Return [x, y] of the center of cell containing provided text 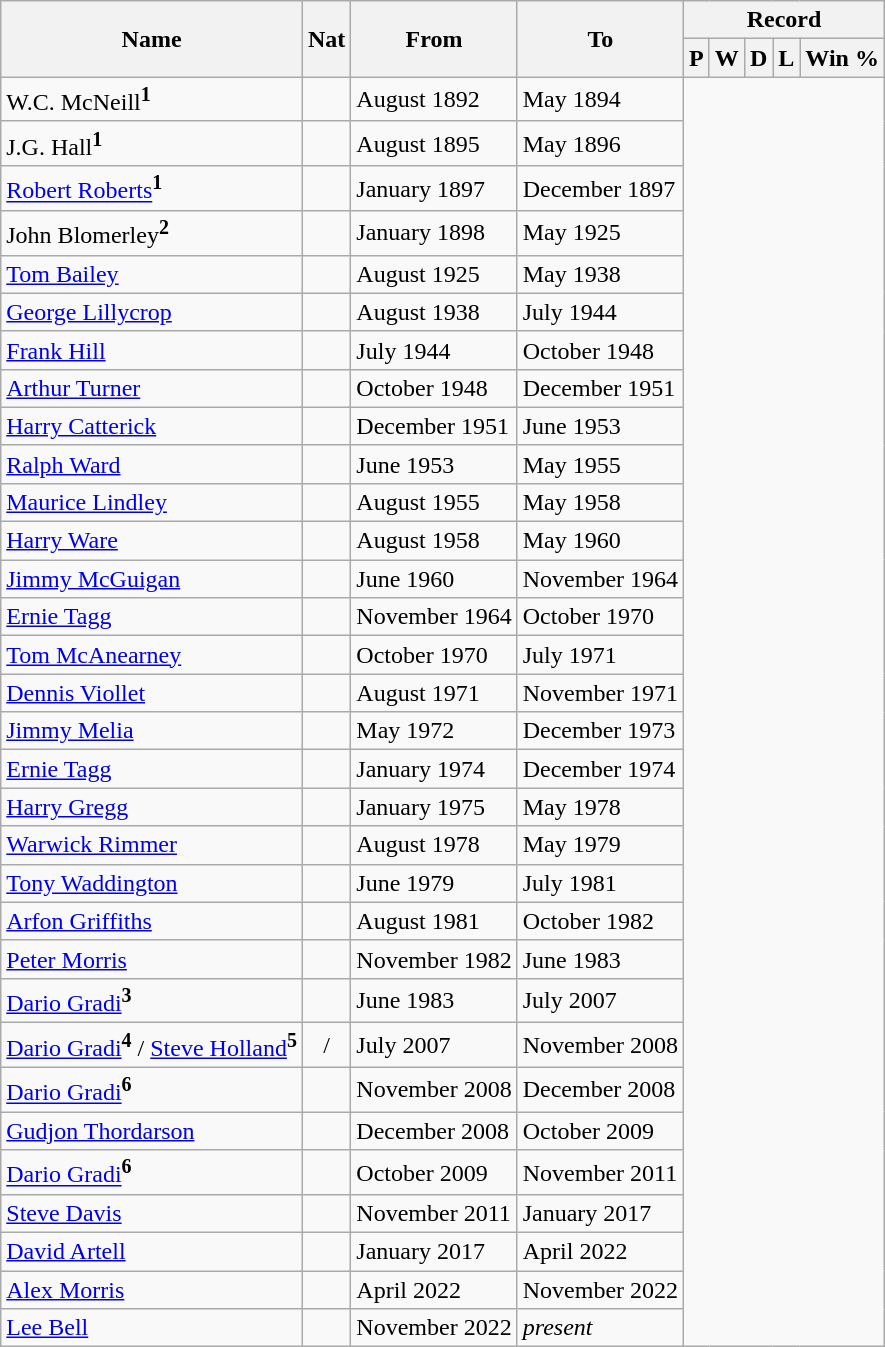
Robert Roberts1 [152, 188]
Warwick Rimmer [152, 845]
May 1978 [600, 807]
August 1958 [434, 541]
December 1974 [600, 769]
Nat [326, 39]
August 1971 [434, 693]
Dario Gradi3 [152, 1000]
July 1981 [600, 883]
August 1892 [434, 100]
L [786, 58]
Steve Davis [152, 1214]
Ralph Ward [152, 464]
January 1974 [434, 769]
May 1972 [434, 731]
January 1898 [434, 234]
Jimmy Melia [152, 731]
Record [784, 20]
August 1938 [434, 312]
Arfon Griffiths [152, 921]
Arthur Turner [152, 388]
Maurice Lindley [152, 502]
October 1982 [600, 921]
December 1973 [600, 731]
To [600, 39]
J.G. Hall1 [152, 144]
present [600, 1328]
John Blomerley2 [152, 234]
Harry Ware [152, 541]
May 1958 [600, 502]
November 1982 [434, 959]
August 1981 [434, 921]
Peter Morris [152, 959]
May 1896 [600, 144]
May 1894 [600, 100]
D [758, 58]
August 1955 [434, 502]
From [434, 39]
June 1979 [434, 883]
Dario Gradi4 / Steve Holland5 [152, 1046]
Dennis Viollet [152, 693]
Frank Hill [152, 350]
May 1960 [600, 541]
Tom Bailey [152, 274]
Harry Catterick [152, 426]
Alex Morris [152, 1290]
Tom McAnearney [152, 655]
June 1960 [434, 579]
July 1971 [600, 655]
P [697, 58]
David Artell [152, 1252]
January 1975 [434, 807]
Jimmy McGuigan [152, 579]
Win % [842, 58]
December 1897 [600, 188]
May 1925 [600, 234]
/ [326, 1046]
Name [152, 39]
W.C. McNeill1 [152, 100]
August 1925 [434, 274]
W [726, 58]
August 1978 [434, 845]
January 1897 [434, 188]
Tony Waddington [152, 883]
May 1955 [600, 464]
Harry Gregg [152, 807]
Lee Bell [152, 1328]
November 1971 [600, 693]
George Lillycrop [152, 312]
Gudjon Thordarson [152, 1131]
May 1979 [600, 845]
May 1938 [600, 274]
August 1895 [434, 144]
